Extract the [X, Y] coordinate from the center of the cell holding the provided text.  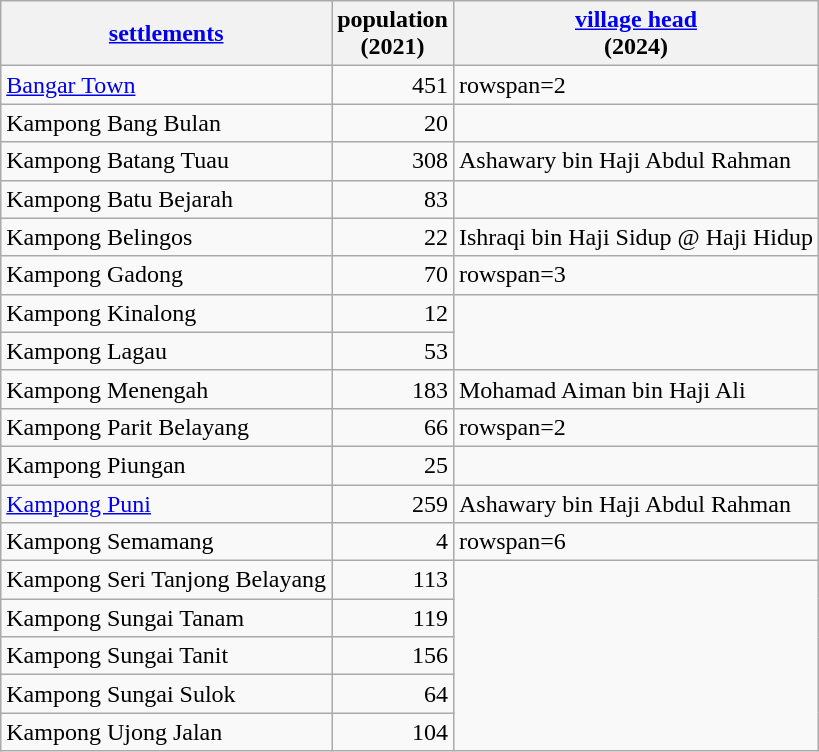
64 [393, 694]
rowspan=6 [636, 542]
Kampong Gadong [166, 275]
Kampong Bang Bulan [166, 123]
53 [393, 351]
183 [393, 389]
settlements [166, 34]
Kampong Ujong Jalan [166, 732]
Kampong Kinalong [166, 313]
Kampong Piungan [166, 465]
119 [393, 618]
70 [393, 275]
Kampong Sungai Tanam [166, 618]
Kampong Semamang [166, 542]
4 [393, 542]
Kampong Sungai Sulok [166, 694]
113 [393, 580]
Kampong Parit Belayang [166, 427]
20 [393, 123]
Mohamad Aiman bin Haji Ali [636, 389]
66 [393, 427]
Ishraqi bin Haji Sidup @ Haji Hidup [636, 237]
22 [393, 237]
156 [393, 656]
451 [393, 85]
Kampong Belingos [166, 237]
rowspan=3 [636, 275]
259 [393, 503]
Bangar Town [166, 85]
83 [393, 199]
25 [393, 465]
Kampong Batang Tuau [166, 161]
Kampong Batu Bejarah [166, 199]
population(2021) [393, 34]
Kampong Seri Tanjong Belayang [166, 580]
12 [393, 313]
Kampong Sungai Tanit [166, 656]
Kampong Menengah [166, 389]
308 [393, 161]
Kampong Puni [166, 503]
104 [393, 732]
village head(2024) [636, 34]
Kampong Lagau [166, 351]
